Capture the cell that displays the provided text and extract its [x, y] central coordinate. 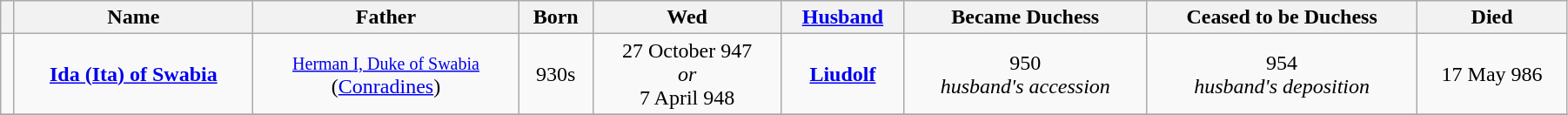
Herman I, Duke of Swabia(Conradines) [386, 74]
27 October 947or7 April 948 [687, 74]
Died [1492, 17]
Name [134, 17]
17 May 986 [1492, 74]
Born [555, 17]
Ceased to be Duchess [1281, 17]
950husband's accession [1025, 74]
954husband's deposition [1281, 74]
930s [555, 74]
Ida (Ita) of Swabia [134, 74]
Liudolf [842, 74]
Wed [687, 17]
Father [386, 17]
Became Duchess [1025, 17]
Husband [842, 17]
